Return the [X, Y] coordinate for the center point of the cell that contains the specified text.  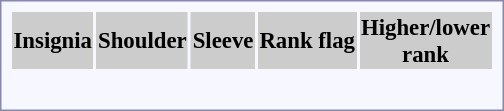
Sleeve [223, 40]
Higher/lowerrank [425, 40]
Insignia [53, 40]
Shoulder [143, 40]
Rank flag [308, 40]
